Output the [X, Y] coordinate of the center of the cell containing the given text.  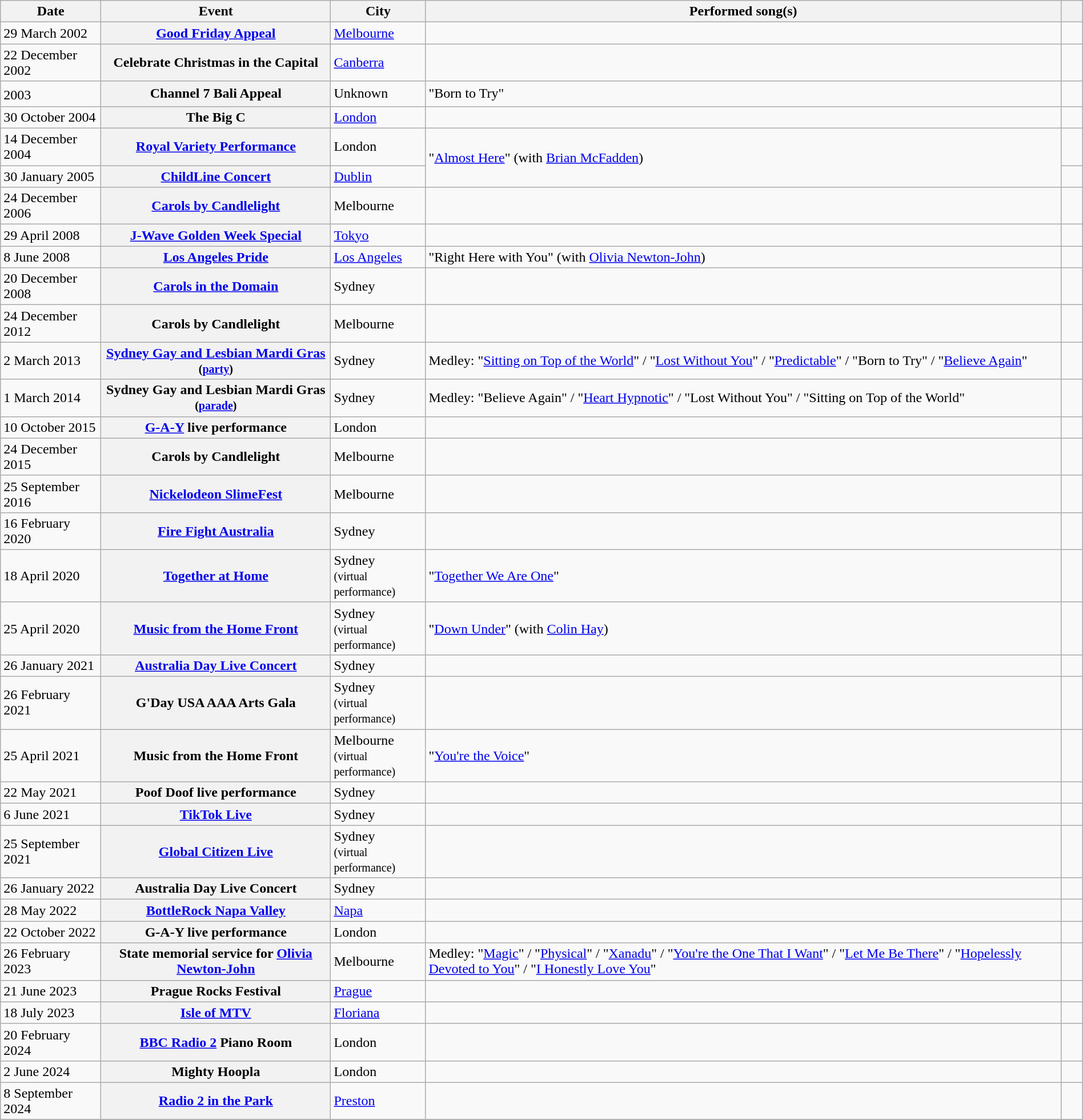
25 September 2021 [51, 852]
8 September 2024 [51, 1101]
The Big C [216, 117]
29 March 2002 [51, 33]
Medley: "Sitting on Top of the World" / "Lost Without You" / "Predictable" / "Born to Try" / "Believe Again" [743, 361]
Napa [378, 910]
20 December 2008 [51, 287]
Tokyo [378, 235]
24 December 2012 [51, 323]
2003 [51, 94]
Good Friday Appeal [216, 33]
30 January 2005 [51, 176]
28 May 2022 [51, 910]
6 June 2021 [51, 814]
City [378, 11]
Poof Doof live performance [216, 793]
Fire Fight Australia [216, 531]
24 December 2006 [51, 206]
Prague Rocks Festival [216, 991]
Medley: "Magic" / "Physical" / "Xanadu" / "You're the One That I Want" / "Let Me Be There" / "Hopelessly Devoted to You" / "I Honestly Love You" [743, 962]
Celebrate Christmas in the Capital [216, 63]
G'Day USA AAA Arts Gala [216, 703]
20 February 2024 [51, 1042]
J-Wave Golden Week Special [216, 235]
Unknown [378, 94]
18 April 2020 [51, 576]
Sydney Gay and Lesbian Mardi Gras (parade) [216, 398]
Carols in the Domain [216, 287]
25 September 2016 [51, 493]
BottleRock Napa Valley [216, 910]
18 July 2023 [51, 1013]
TikTok Live [216, 814]
Royal Variety Performance [216, 147]
26 February 2023 [51, 962]
Together at Home [216, 576]
22 October 2022 [51, 932]
Dublin [378, 176]
Sydney Gay and Lesbian Mardi Gras (party) [216, 361]
ChildLine Concert [216, 176]
Canberra [378, 63]
Channel 7 Bali Appeal [216, 94]
16 February 2020 [51, 531]
30 October 2004 [51, 117]
21 June 2023 [51, 991]
Date [51, 11]
10 October 2015 [51, 427]
25 April 2021 [51, 756]
Mighty Hoopla [216, 1071]
25 April 2020 [51, 628]
8 June 2008 [51, 257]
2 March 2013 [51, 361]
14 December 2004 [51, 147]
Prague [378, 991]
"Almost Here" (with Brian McFadden) [743, 158]
Isle of MTV [216, 1013]
26 February 2021 [51, 703]
"Born to Try" [743, 94]
2 June 2024 [51, 1071]
Performed song(s) [743, 11]
26 January 2022 [51, 889]
Los Angeles [378, 257]
24 December 2015 [51, 457]
Nickelodeon SlimeFest [216, 493]
Global Citizen Live [216, 852]
"Together We Are One" [743, 576]
BBC Radio 2 Piano Room [216, 1042]
"Right Here with You" (with Olivia Newton-John) [743, 257]
Los Angeles Pride [216, 257]
1 March 2014 [51, 398]
26 January 2021 [51, 665]
Radio 2 in the Park [216, 1101]
"Down Under" (with Colin Hay) [743, 628]
"You're the Voice" [743, 756]
State memorial service for Olivia Newton-John [216, 962]
Event [216, 11]
29 April 2008 [51, 235]
Melbourne(virtual performance) [378, 756]
22 December 2002 [51, 63]
Preston [378, 1101]
Medley: "Believe Again" / "Heart Hypnotic" / "Lost Without You" / "Sitting on Top of the World" [743, 398]
Floriana [378, 1013]
22 May 2021 [51, 793]
